Search for the cell housing the specified text and yield its (X, Y) center coordinate. 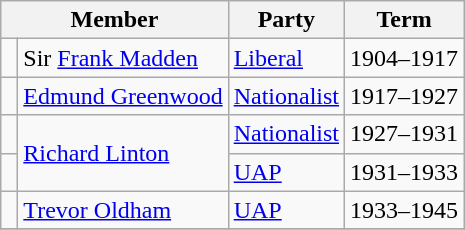
Party (286, 20)
Trevor Oldham (123, 210)
1917–1927 (404, 96)
Sir Frank Madden (123, 58)
Term (404, 20)
Richard Linton (123, 153)
1927–1931 (404, 134)
Member (114, 20)
1931–1933 (404, 172)
1904–1917 (404, 58)
Edmund Greenwood (123, 96)
1933–1945 (404, 210)
Liberal (286, 58)
